Find where the given text appears and provide that cell's center as [x, y] coordinate. 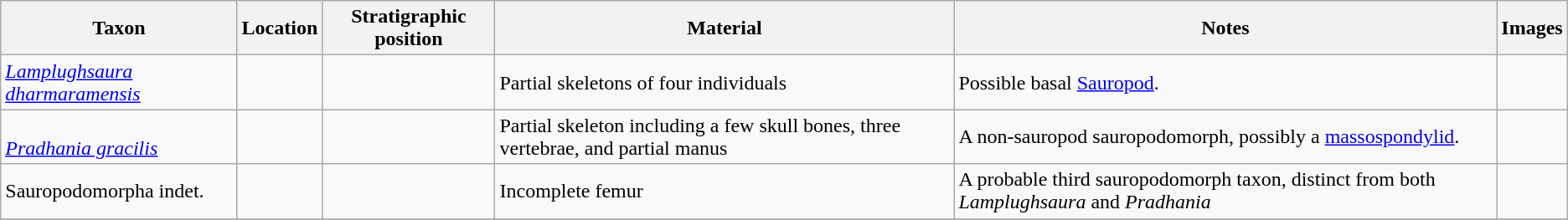
Images [1532, 28]
Pradhania gracilis [119, 137]
Incomplete femur [725, 191]
Partial skeleton including a few skull bones, three vertebrae, and partial manus [725, 137]
Lamplughsaura dharmaramensis [119, 82]
A non-sauropod sauropodomorph, possibly a massospondylid. [1225, 137]
Possible basal Sauropod. [1225, 82]
A probable third sauropodomorph taxon, distinct from both Lamplughsaura and Pradhania [1225, 191]
Notes [1225, 28]
Taxon [119, 28]
Partial skeletons of four individuals [725, 82]
Stratigraphic position [409, 28]
Location [280, 28]
Sauropodomorpha indet. [119, 191]
Material [725, 28]
